Capture the cell that displays the provided text and extract its (x, y) central coordinate. 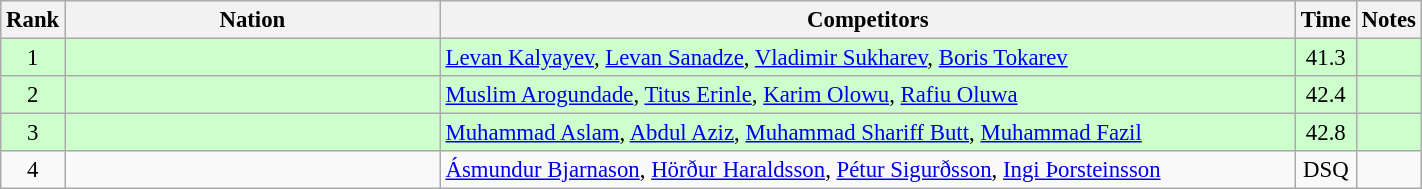
Muhammad Aslam, Abdul Aziz, Muhammad Shariff Butt, Muhammad Fazil (868, 133)
41.3 (1326, 58)
Time (1326, 20)
1 (33, 58)
Competitors (868, 20)
Levan Kalyayev, Levan Sanadze, Vladimir Sukharev, Boris Tokarev (868, 58)
4 (33, 170)
Notes (1388, 20)
Nation (253, 20)
2 (33, 95)
Ásmundur Bjarnason, Hörður Haraldsson, Pétur Sigurðsson, Ingi Þorsteinsson (868, 170)
Rank (33, 20)
Muslim Arogundade, Titus Erinle, Karim Olowu, Rafiu Oluwa (868, 95)
DSQ (1326, 170)
42.4 (1326, 95)
3 (33, 133)
42.8 (1326, 133)
